Pinpoint the cell where the given text exists, returning its [X, Y] midpoint coordinate. 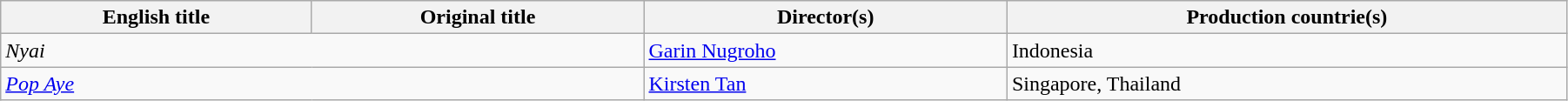
English title [157, 17]
Garin Nugroho [825, 50]
Indonesia [1286, 50]
Singapore, Thailand [1286, 84]
Original title [478, 17]
Nyai [322, 50]
Kirsten Tan [825, 84]
Pop Aye [322, 84]
Director(s) [825, 17]
Production countrie(s) [1286, 17]
